Provide the [X, Y] coordinate of the cell's center where the given text is located.  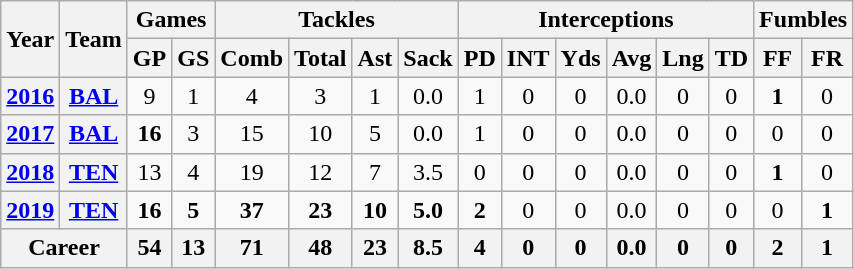
9 [149, 96]
71 [252, 248]
Sack [428, 58]
Fumbles [804, 20]
GS [194, 58]
Avg [632, 58]
Team [94, 39]
Yds [580, 58]
FF [778, 58]
Interceptions [606, 20]
GP [149, 58]
FR [828, 58]
54 [149, 248]
Lng [683, 58]
3.5 [428, 172]
8.5 [428, 248]
PD [480, 58]
2019 [30, 210]
37 [252, 210]
INT [528, 58]
5.0 [428, 210]
Comb [252, 58]
7 [375, 172]
TD [731, 58]
2016 [30, 96]
Year [30, 39]
15 [252, 134]
Total [321, 58]
Career [64, 248]
48 [321, 248]
12 [321, 172]
2017 [30, 134]
Games [170, 20]
19 [252, 172]
Ast [375, 58]
2018 [30, 172]
Tackles [336, 20]
